Capture the cell that displays the provided text and extract its [X, Y] central coordinate. 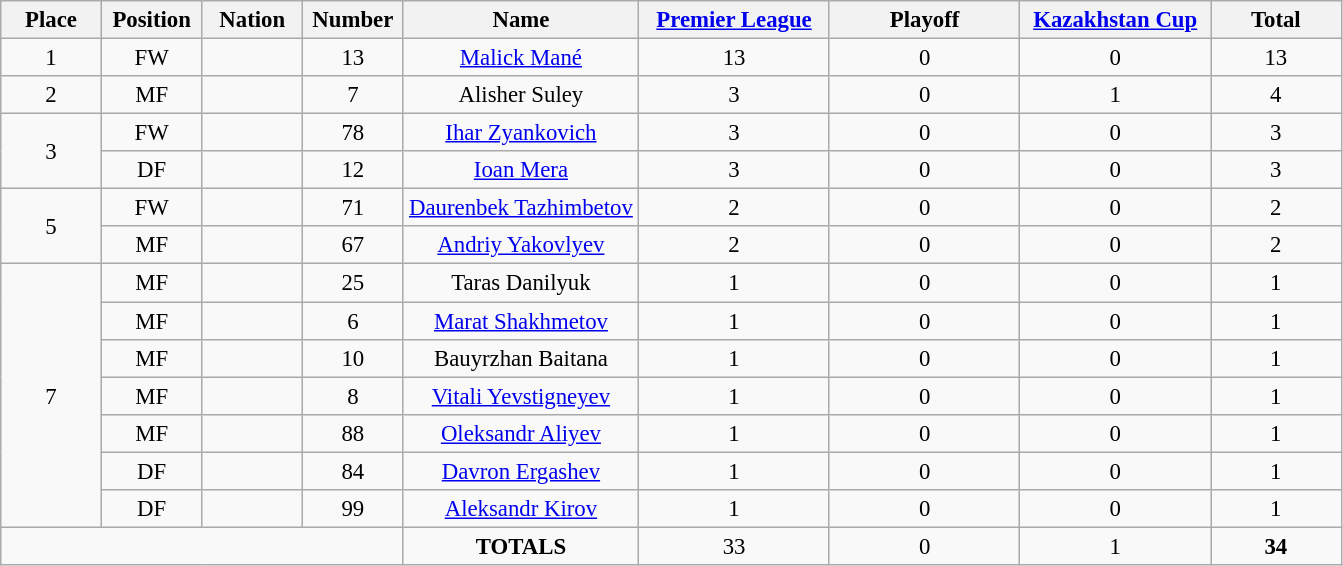
Aleksandr Kirov [521, 509]
88 [354, 433]
10 [354, 358]
78 [354, 133]
Place [52, 20]
TOTALS [521, 546]
Premier League [734, 20]
Oleksandr Aliyev [521, 433]
34 [1276, 546]
Davron Ergashev [521, 471]
Andriy Yakovlyev [521, 245]
Daurenbek Tazhimbetov [521, 208]
67 [354, 245]
84 [354, 471]
Bauyrzhan Baitana [521, 358]
Playoff [924, 20]
99 [354, 509]
6 [354, 321]
Position [152, 20]
33 [734, 546]
Alisher Suley [521, 95]
Marat Shakhmetov [521, 321]
Nation [252, 20]
12 [354, 170]
Kazakhstan Cup [1116, 20]
Number [354, 20]
71 [354, 208]
Vitali Yevstigneyev [521, 396]
5 [52, 226]
Taras Danilyuk [521, 283]
Ihar Zyankovich [521, 133]
25 [354, 283]
Total [1276, 20]
Ioan Mera [521, 170]
Malick Mané [521, 58]
Name [521, 20]
4 [1276, 95]
8 [354, 396]
